Detect which cell encompasses the target text, then output its (x, y) center coordinate. 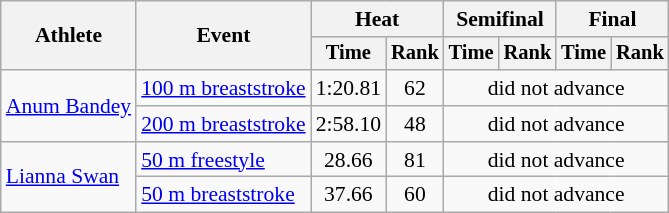
Final (612, 19)
81 (415, 160)
1:20.81 (348, 88)
Athlete (68, 36)
Anum Bandey (68, 106)
Semifinal (500, 19)
Event (223, 36)
Lianna Swan (68, 178)
62 (415, 88)
100 m breaststroke (223, 88)
50 m breaststroke (223, 195)
48 (415, 124)
50 m freestyle (223, 160)
60 (415, 195)
37.66 (348, 195)
Heat (378, 19)
28.66 (348, 160)
200 m breaststroke (223, 124)
2:58.10 (348, 124)
